Determine the (X, Y) coordinate at the center of the cell enclosing the given text.  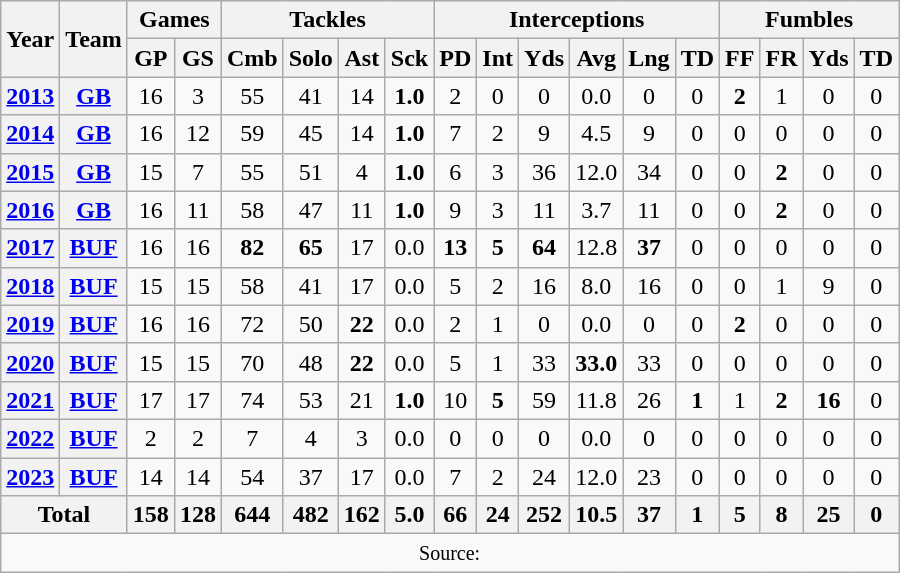
47 (310, 210)
66 (456, 515)
GP (150, 58)
162 (362, 515)
2023 (30, 477)
252 (544, 515)
FF (740, 58)
64 (544, 248)
72 (252, 324)
2017 (30, 248)
2022 (30, 438)
Avg (596, 58)
FR (782, 58)
53 (310, 400)
Interceptions (577, 20)
33.0 (596, 362)
Lng (649, 58)
Year (30, 39)
51 (310, 172)
10.5 (596, 515)
Team (94, 39)
12.8 (596, 248)
34 (649, 172)
4.5 (596, 134)
82 (252, 248)
2015 (30, 172)
13 (456, 248)
5.0 (409, 515)
644 (252, 515)
Cmb (252, 58)
8.0 (596, 286)
Sck (409, 58)
PD (456, 58)
Games (174, 20)
45 (310, 134)
Solo (310, 58)
48 (310, 362)
6 (456, 172)
2018 (30, 286)
GS (198, 58)
70 (252, 362)
2020 (30, 362)
2021 (30, 400)
Total (64, 515)
26 (649, 400)
8 (782, 515)
2014 (30, 134)
36 (544, 172)
128 (198, 515)
Fumbles (810, 20)
Ast (362, 58)
11.8 (596, 400)
54 (252, 477)
Source: (450, 553)
25 (828, 515)
158 (150, 515)
3.7 (596, 210)
21 (362, 400)
2013 (30, 96)
50 (310, 324)
Int (498, 58)
23 (649, 477)
482 (310, 515)
2019 (30, 324)
65 (310, 248)
10 (456, 400)
74 (252, 400)
Tackles (327, 20)
2016 (30, 210)
12 (198, 134)
